Output the [x, y] coordinate of the center of the cell containing the given text.  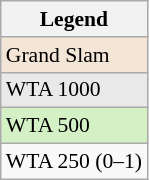
WTA 500 [74, 126]
Grand Slam [74, 55]
WTA 1000 [74, 90]
WTA 250 (0–1) [74, 162]
Legend [74, 19]
